Search for the cell housing the specified text and yield its [X, Y] center coordinate. 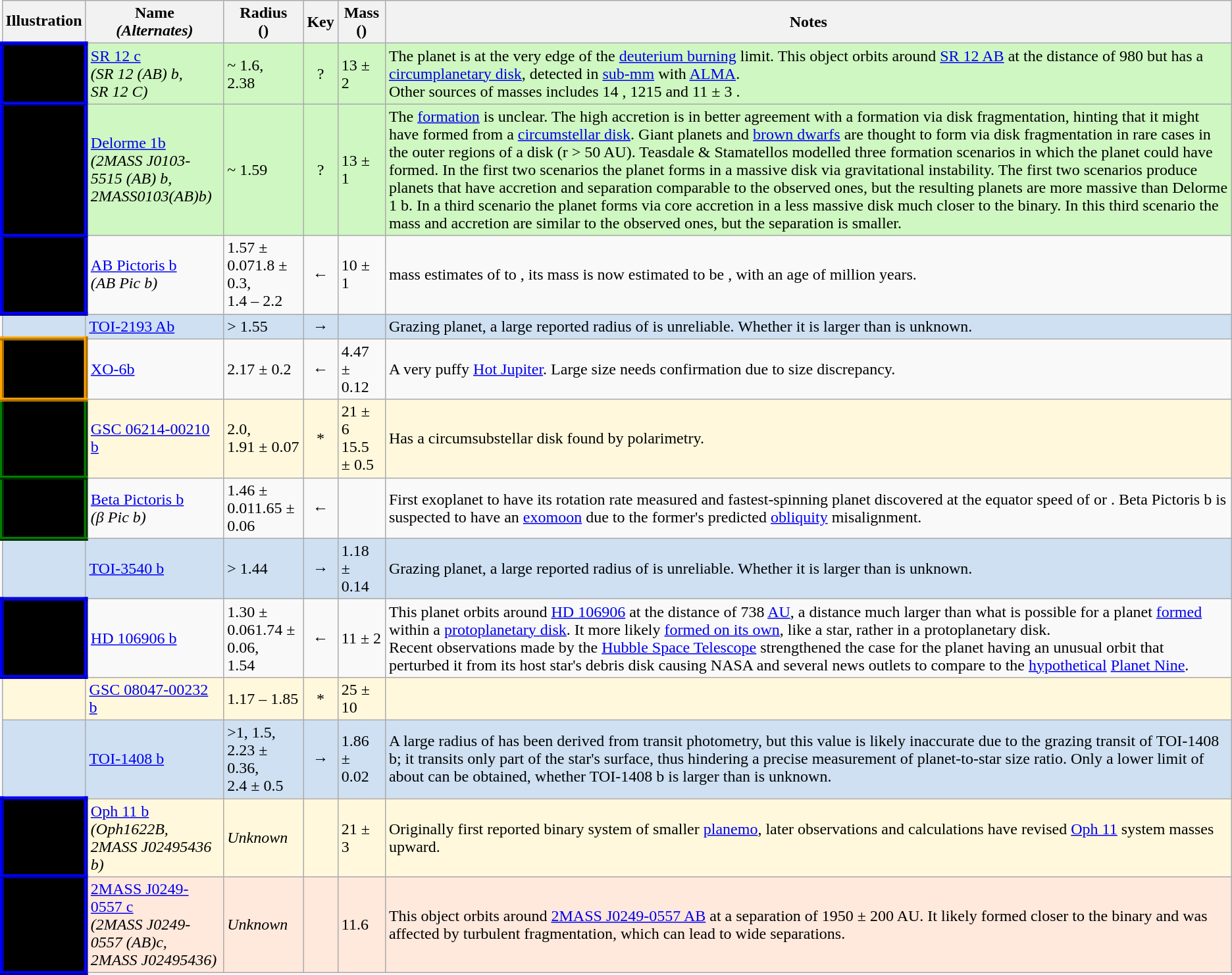
10 ± 1 [361, 275]
Mass () [361, 22]
AB Pictoris b(AB Pic b) [155, 275]
1.18 ± 0.14 [361, 568]
SR 12 c(SR 12 (AB) b, SR 12 C) [155, 74]
2.0, 1.91 ± 0.07 [263, 438]
> 1.55 [263, 326]
Illustration [43, 22]
1.30 ± 0.061.74 ± 0.06,1.54 [263, 638]
13 ± 2 [361, 74]
A very puffy Hot Jupiter. Large size needs confirmation due to size discrepancy. [808, 369]
1.17 – 1.85 [263, 699]
Beta Pictoris b(β Pic b) [155, 508]
Key [321, 22]
TOI-1408 b [155, 759]
4.47 ± 0.12 [361, 369]
GSC 08047-00232 b [155, 699]
~ 1.6,2.38 [263, 74]
>1, 1.5,2.23 ± 0.36,2.4 ± 0.5 [263, 759]
1.57 ± 0.071.8 ± 0.3,1.4 – 2.2 [263, 275]
1.86 ± 0.02 [361, 759]
2MASS J0249-0557 c(2MASS J0249-0557 (AB)c, 2MASS J02495436) [155, 925]
Delorme 1b(2MASS J0103-5515 (AB) b, 2MASS0103(AB)b) [155, 170]
25 ± 10 [361, 699]
Name(Alternates) [155, 22]
11 ± 2 [361, 638]
2.17 ± 0.2 [263, 369]
HD 106906 b [155, 638]
Oph 11 b(Oph1622B, 2MASS J02495436 b) [155, 838]
mass estimates of to , its mass is now estimated to be , with an age of million years. [808, 275]
GSC 06214-00210 b [155, 438]
Notes [808, 22]
> 1.44 [263, 568]
11.6 [361, 925]
Radius () [263, 22]
Has a circumsubstellar disk found by polarimetry. [808, 438]
~ 1.59 [263, 170]
Originally first reported binary system of smaller planemo, later observations and calculations have revised Oph 11 system masses upward. [808, 838]
21 ± 6 15.5 ± 0.5 [361, 438]
21 ± 3 [361, 838]
1.46 ± 0.011.65 ± 0.06 [263, 508]
13 ± 1 [361, 170]
TOI-3540 b [155, 568]
XO-6b [155, 369]
TOI-2193 Ab [155, 326]
